Output the (X, Y) coordinate of the center of the cell containing the given text.  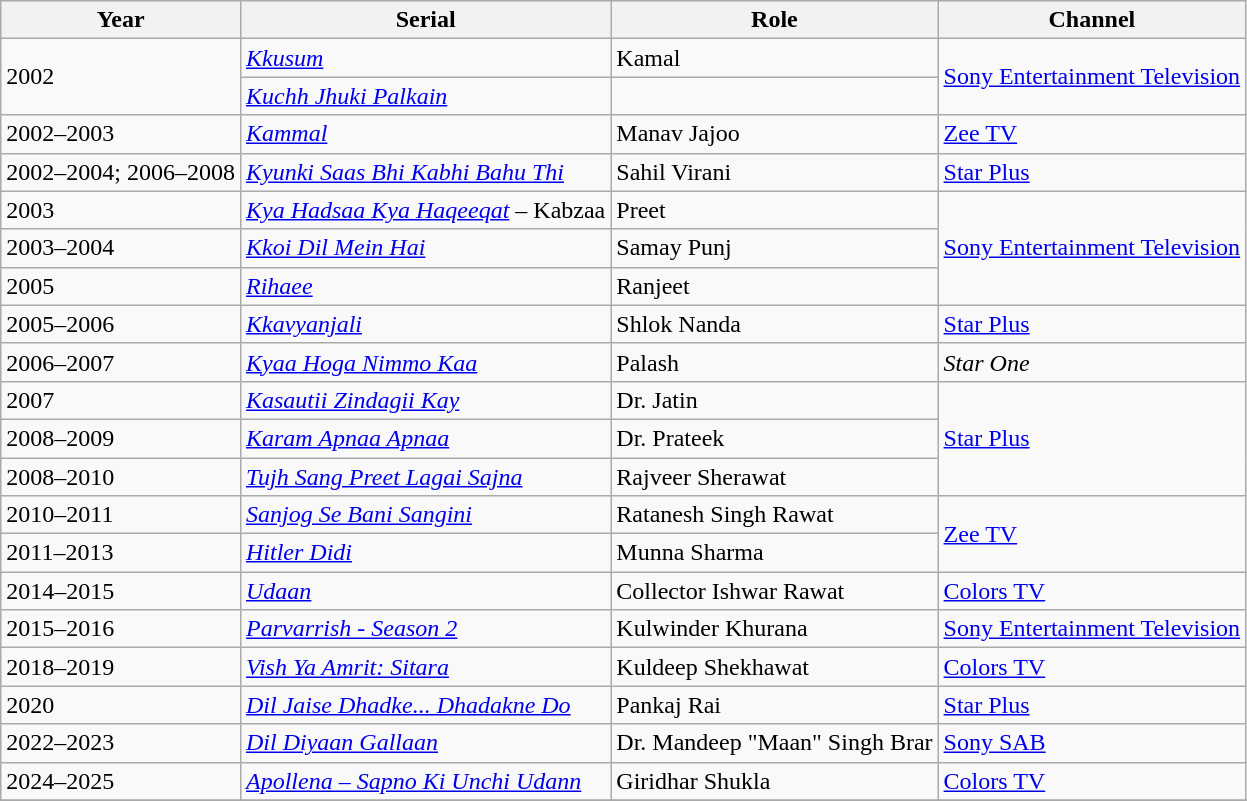
Dr. Jatin (774, 400)
2010–2011 (121, 515)
2014–2015 (121, 591)
Shlok Nanda (774, 324)
Channel (1092, 20)
2007 (121, 400)
2003 (121, 210)
2011–2013 (121, 553)
Sanjog Se Bani Sangini (425, 515)
2005 (121, 286)
2003–2004 (121, 248)
Kammal (425, 134)
Kasautii Zindagii Kay (425, 400)
Star One (1092, 362)
2005–2006 (121, 324)
Vish Ya Amrit: Sitara (425, 667)
Rihaee (425, 286)
Kuldeep Shekhawat (774, 667)
Munna Sharma (774, 553)
2015–2016 (121, 629)
Collector Ishwar Rawat (774, 591)
2002 (121, 77)
Preet (774, 210)
Kamal (774, 58)
Rajveer Sherawat (774, 477)
Role (774, 20)
Ratanesh Singh Rawat (774, 515)
Samay Punj (774, 248)
Manav Jajoo (774, 134)
2006–2007 (121, 362)
Palash (774, 362)
Dr. Mandeep "Maan" Singh Brar (774, 743)
Sony SAB (1092, 743)
2002–2003 (121, 134)
Dil Diyaan Gallaan (425, 743)
Kya Hadsaa Kya Haqeeqat – Kabzaa (425, 210)
Apollena – Sapno Ki Unchi Udann (425, 781)
Dil Jaise Dhadke... Dhadakne Do (425, 705)
2024–2025 (121, 781)
Ranjeet (774, 286)
2020 (121, 705)
Udaan (425, 591)
Kkoi Dil Mein Hai (425, 248)
Serial (425, 20)
Sahil Virani (774, 172)
Tujh Sang Preet Lagai Sajna (425, 477)
Year (121, 20)
Pankaj Rai (774, 705)
Dr. Prateek (774, 438)
2018–2019 (121, 667)
2008–2010 (121, 477)
Kuchh Jhuki Palkain (425, 96)
Karam Apnaa Apnaa (425, 438)
Giridhar Shukla (774, 781)
Hitler Didi (425, 553)
Kyaa Hoga Nimmo Kaa (425, 362)
2002–2004; 2006–2008 (121, 172)
2022–2023 (121, 743)
Kulwinder Khurana (774, 629)
2008–2009 (121, 438)
Kkusum (425, 58)
Parvarrish - Season 2 (425, 629)
Kkavyanjali (425, 324)
Kyunki Saas Bhi Kabhi Bahu Thi (425, 172)
